From the cell containing the given text, extract its center point as (X, Y) coordinate. 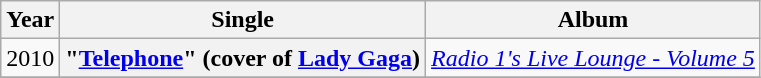
"Telephone" (cover of Lady Gaga) (243, 58)
Album (594, 20)
2010 (30, 58)
Single (243, 20)
Radio 1's Live Lounge - Volume 5 (594, 58)
Year (30, 20)
